Determine the [x, y] coordinate at the center of the cell enclosing the given text.  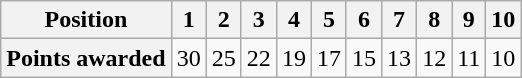
4 [294, 20]
22 [258, 58]
25 [224, 58]
Points awarded [86, 58]
30 [188, 58]
6 [364, 20]
Position [86, 20]
12 [434, 58]
19 [294, 58]
9 [469, 20]
15 [364, 58]
3 [258, 20]
17 [328, 58]
7 [400, 20]
11 [469, 58]
2 [224, 20]
13 [400, 58]
5 [328, 20]
1 [188, 20]
8 [434, 20]
